Output the [X, Y] coordinate of the center of the cell containing the given text.  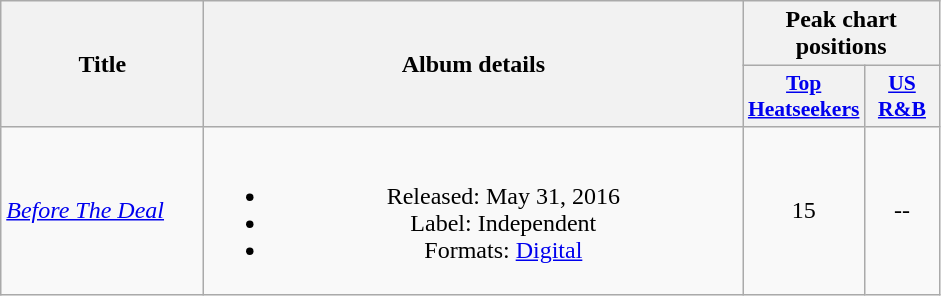
Before The Deal [102, 210]
USR&B [902, 96]
15 [804, 210]
Released: May 31, 2016Label: IndependentFormats: Digital [474, 210]
-- [902, 210]
Album details [474, 64]
Title [102, 64]
Peak chart positions [842, 34]
Top Heatseekers [804, 96]
